Output the [x, y] coordinate of the center of the cell containing the given text.  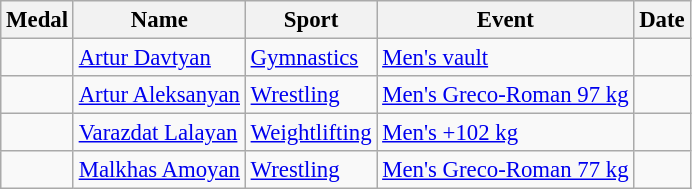
Artur Davtyan [159, 58]
Men's Greco-Roman 77 kg [506, 170]
Varazdat Lalayan [159, 133]
Men's Greco-Roman 97 kg [506, 95]
Malkhas Amoyan [159, 170]
Date [662, 20]
Weightlifting [311, 133]
Name [159, 20]
Medal [38, 20]
Sport [311, 20]
Men's +102 kg [506, 133]
Gymnastics [311, 58]
Event [506, 20]
Artur Aleksanyan [159, 95]
Men's vault [506, 58]
